Pinpoint the cell where the given text exists, returning its (X, Y) midpoint coordinate. 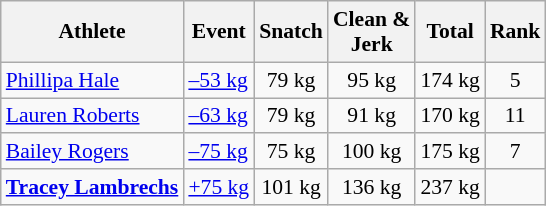
Tracey Lambrechs (92, 187)
Rank (516, 32)
–53 kg (218, 80)
Lauren Roberts (92, 116)
Phillipa Hale (92, 80)
5 (516, 80)
Athlete (92, 32)
7 (516, 152)
Clean &Jerk (372, 32)
170 kg (450, 116)
101 kg (291, 187)
–63 kg (218, 116)
–75 kg (218, 152)
91 kg (372, 116)
237 kg (450, 187)
100 kg (372, 152)
95 kg (372, 80)
+75 kg (218, 187)
Bailey Rogers (92, 152)
Total (450, 32)
75 kg (291, 152)
Snatch (291, 32)
136 kg (372, 187)
11 (516, 116)
Event (218, 32)
175 kg (450, 152)
174 kg (450, 80)
